Search for the cell housing the specified text and yield its [X, Y] center coordinate. 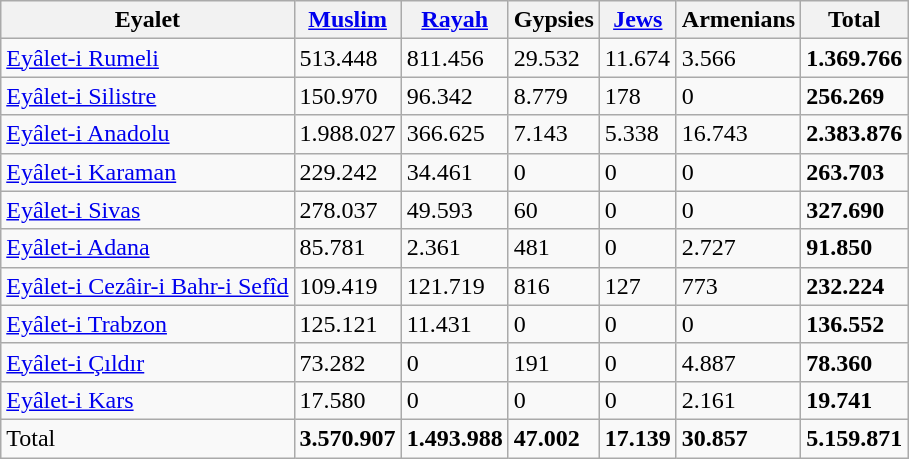
Eyâlet-i Çıldır [148, 362]
Eyâlet-i Cezâir-i Bahr-i Sefîd [148, 286]
Muslim [348, 20]
191 [554, 362]
Eyâlet-i Silistre [148, 96]
Jews [638, 20]
2.361 [454, 248]
1.369.766 [854, 58]
1.493.988 [454, 438]
3.570.907 [348, 438]
47.002 [554, 438]
7.143 [554, 134]
Eyâlet-i Kars [148, 400]
19.741 [854, 400]
2.727 [738, 248]
3.566 [738, 58]
136.552 [854, 324]
78.360 [854, 362]
17.139 [638, 438]
Eyâlet-i Adana [148, 248]
85.781 [348, 248]
366.625 [454, 134]
811.456 [454, 58]
278.037 [348, 210]
16.743 [738, 134]
1.988.027 [348, 134]
109.419 [348, 286]
263.703 [854, 172]
178 [638, 96]
Eyâlet-i Trabzon [148, 324]
229.242 [348, 172]
327.690 [854, 210]
5.338 [638, 134]
Eyâlet-i Karaman [148, 172]
29.532 [554, 58]
34.461 [454, 172]
232.224 [854, 286]
150.970 [348, 96]
127 [638, 286]
2.383.876 [854, 134]
17.580 [348, 400]
513.448 [348, 58]
96.342 [454, 96]
481 [554, 248]
Rayah [454, 20]
5.159.871 [854, 438]
11.431 [454, 324]
60 [554, 210]
11.674 [638, 58]
Eyâlet-i Rumeli [148, 58]
256.269 [854, 96]
Eyâlet-i Sivas [148, 210]
773 [738, 286]
Gypsies [554, 20]
Eyâlet-i Anadolu [148, 134]
30.857 [738, 438]
121.719 [454, 286]
4.887 [738, 362]
73.282 [348, 362]
2.161 [738, 400]
49.593 [454, 210]
8.779 [554, 96]
Eyalet [148, 20]
816 [554, 286]
91.850 [854, 248]
125.121 [348, 324]
Armenians [738, 20]
